Return the [X, Y] coordinate for the center point of the cell that contains the specified text.  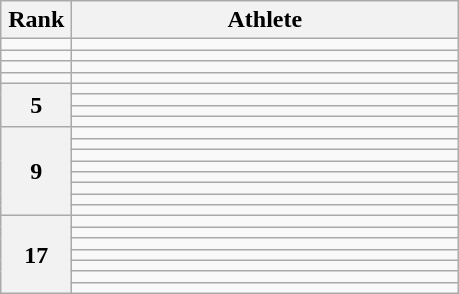
17 [36, 254]
Rank [36, 20]
Athlete [265, 20]
5 [36, 105]
9 [36, 171]
